Locate the cell with the specified text and output its (x, y) center coordinate. 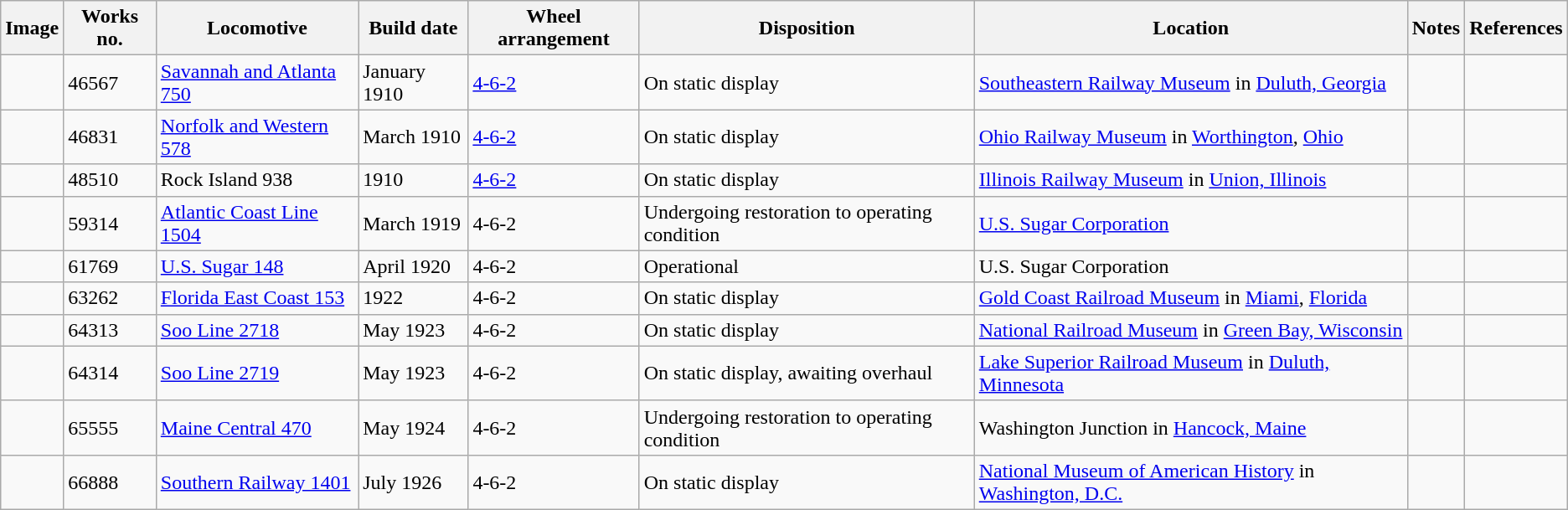
61769 (110, 266)
March 1910 (414, 137)
64313 (110, 330)
March 1919 (414, 223)
Maine Central 470 (256, 427)
Locomotive (256, 28)
National Museum of American History in Washington, D.C. (1191, 482)
Savannah and Atlanta 750 (256, 82)
May 1924 (414, 427)
Disposition (807, 28)
April 1920 (414, 266)
Soo Line 2719 (256, 373)
Operational (807, 266)
Florida East Coast 153 (256, 298)
January 1910 (414, 82)
Image (32, 28)
64314 (110, 373)
1910 (414, 180)
Gold Coast Railroad Museum in Miami, Florida (1191, 298)
Southern Railway 1401 (256, 482)
1922 (414, 298)
Build date (414, 28)
48510 (110, 180)
59314 (110, 223)
Norfolk and Western 578 (256, 137)
Location (1191, 28)
Wheel arrangement (554, 28)
Rock Island 938 (256, 180)
Ohio Railway Museum in Worthington, Ohio (1191, 137)
Southeastern Railway Museum in Duluth, Georgia (1191, 82)
References (1516, 28)
Soo Line 2718 (256, 330)
Atlantic Coast Line 1504 (256, 223)
63262 (110, 298)
U.S. Sugar 148 (256, 266)
National Railroad Museum in Green Bay, Wisconsin (1191, 330)
July 1926 (414, 482)
46567 (110, 82)
46831 (110, 137)
Notes (1436, 28)
Washington Junction in Hancock, Maine (1191, 427)
Works no. (110, 28)
Lake Superior Railroad Museum in Duluth, Minnesota (1191, 373)
On static display, awaiting overhaul (807, 373)
65555 (110, 427)
Illinois Railway Museum in Union, Illinois (1191, 180)
66888 (110, 482)
